Extract the (X, Y) coordinate from the center of the cell holding the provided text.  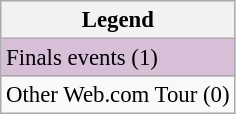
Other Web.com Tour (0) (118, 95)
Legend (118, 20)
Finals events (1) (118, 58)
